Pinpoint the cell where the given text exists, returning its [x, y] midpoint coordinate. 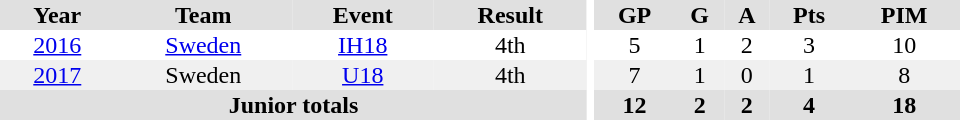
12 [635, 105]
Junior totals [294, 105]
G [700, 15]
A [747, 15]
Year [58, 15]
7 [635, 75]
8 [904, 75]
PIM [904, 15]
2017 [58, 75]
Event [363, 15]
3 [810, 45]
5 [635, 45]
Result [511, 15]
0 [747, 75]
U18 [363, 75]
Team [204, 15]
18 [904, 105]
4 [810, 105]
IH18 [363, 45]
GP [635, 15]
Pts [810, 15]
2016 [58, 45]
10 [904, 45]
